Find where the given text appears and provide that cell's center as [X, Y] coordinate. 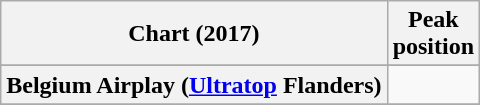
Chart (2017) [194, 34]
Belgium Airplay (Ultratop Flanders) [194, 85]
Peakposition [433, 34]
